From the cell containing the given text, extract its center point as (x, y) coordinate. 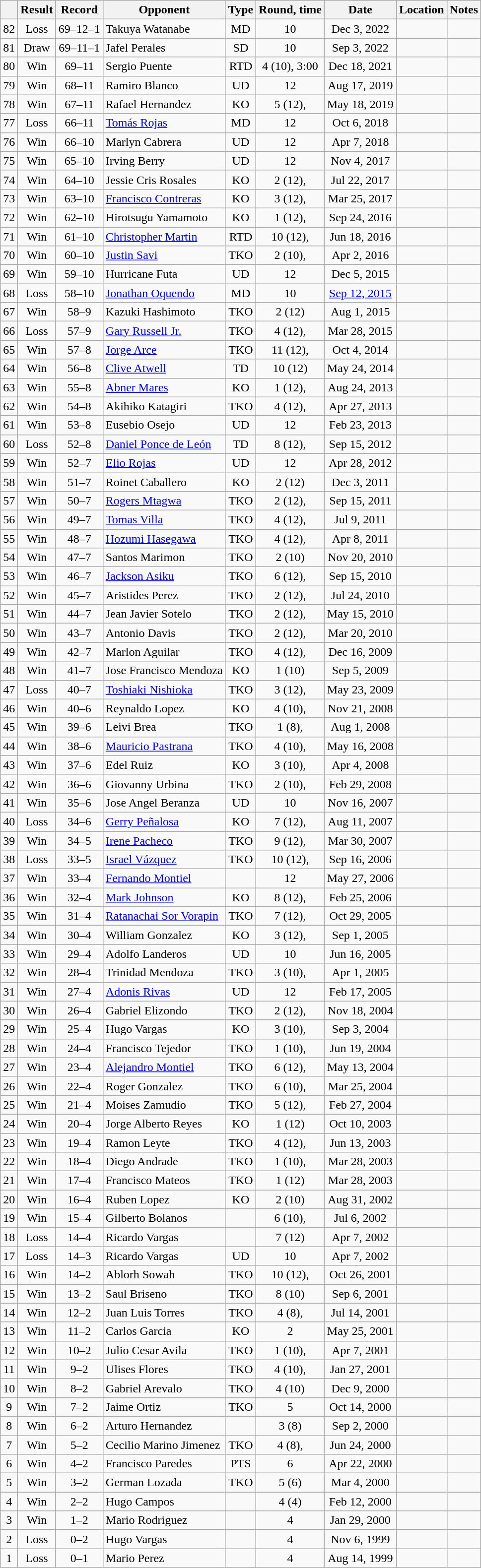
69 (9, 274)
68–11 (79, 85)
79 (9, 85)
Santos Marimon (164, 558)
54 (9, 558)
Apr 7, 2001 (360, 1350)
75 (9, 161)
81 (9, 48)
Mar 25, 2017 (360, 198)
11 (9, 1369)
Roger Gonzalez (164, 1086)
64 (9, 369)
Rafael Hernandez (164, 104)
62–10 (79, 217)
May 15, 2010 (360, 614)
Ruben Lopez (164, 1199)
Marlon Aguilar (164, 652)
Sep 6, 2001 (360, 1294)
28–4 (79, 973)
Israel Vázquez (164, 860)
80 (9, 66)
70 (9, 255)
53–8 (79, 425)
58 (9, 482)
Jul 14, 2001 (360, 1313)
78 (9, 104)
Nov 18, 2004 (360, 1010)
17 (9, 1256)
Eusebio Osejo (164, 425)
Jun 18, 2016 (360, 237)
55 (9, 538)
35 (9, 916)
Mar 4, 2000 (360, 1483)
Oct 4, 2014 (360, 350)
46–7 (79, 576)
Elio Rojas (164, 463)
77 (9, 123)
Apr 7, 2018 (360, 142)
4 (4) (290, 1502)
59 (9, 463)
50 (9, 633)
Tomas Villa (164, 519)
56 (9, 519)
82 (9, 29)
Jessie Cris Rosales (164, 180)
Feb 25, 2006 (360, 897)
42 (9, 784)
May 23, 2009 (360, 690)
1 (9, 1558)
Jun 24, 2000 (360, 1445)
49–7 (79, 519)
Carlos Garcia (164, 1331)
10 (12) (290, 369)
Dec 16, 2009 (360, 652)
30–4 (79, 935)
Feb 23, 2013 (360, 425)
0–2 (79, 1539)
Opponent (164, 10)
Aug 11, 2007 (360, 821)
52–8 (79, 444)
42–7 (79, 652)
Antonio Davis (164, 633)
29 (9, 1029)
Jafel Perales (164, 48)
Hugo Campos (164, 1502)
May 16, 2008 (360, 746)
Nov 6, 1999 (360, 1539)
46 (9, 708)
22–4 (79, 1086)
Type (240, 10)
13 (9, 1331)
Jun 13, 2003 (360, 1142)
Apr 8, 2011 (360, 538)
50–7 (79, 501)
Abner Mares (164, 387)
Sergio Puente (164, 66)
Sep 12, 2015 (360, 293)
Round, time (290, 10)
28 (9, 1048)
18 (9, 1237)
Tomás Rojas (164, 123)
Nov 4, 2017 (360, 161)
53 (9, 576)
0–1 (79, 1558)
Fernando Montiel (164, 878)
37–6 (79, 765)
Francisco Mateos (164, 1181)
43 (9, 765)
27–4 (79, 992)
Edel Ruiz (164, 765)
31–4 (79, 916)
Jose Francisco Mendoza (164, 671)
Daniel Ponce de León (164, 444)
61–10 (79, 237)
Ramiro Blanco (164, 85)
Alejandro Montiel (164, 1067)
Giovanny Urbina (164, 784)
Diego Andrade (164, 1162)
48 (9, 671)
32 (9, 973)
Sep 15, 2012 (360, 444)
Feb 12, 2000 (360, 1502)
Sep 3, 2022 (360, 48)
Aug 17, 2019 (360, 85)
58–9 (79, 312)
8 (10) (290, 1294)
Oct 29, 2005 (360, 916)
Sep 3, 2004 (360, 1029)
49 (9, 652)
Sep 24, 2016 (360, 217)
36 (9, 897)
Irene Pacheco (164, 841)
25–4 (79, 1029)
39 (9, 841)
Christopher Martin (164, 237)
Apr 22, 2000 (360, 1464)
Feb 27, 2004 (360, 1105)
PTS (240, 1464)
51 (9, 614)
Mario Rodriguez (164, 1520)
14–4 (79, 1237)
Jul 6, 2002 (360, 1218)
Sep 1, 2005 (360, 935)
65–10 (79, 161)
51–7 (79, 482)
Leivi Brea (164, 727)
Gabriel Arevalo (164, 1388)
Hozumi Hasegawa (164, 538)
67 (9, 312)
Julio Cesar Avila (164, 1350)
Jun 16, 2005 (360, 954)
48–7 (79, 538)
66–10 (79, 142)
3–2 (79, 1483)
Sep 15, 2011 (360, 501)
Nov 16, 2007 (360, 803)
20–4 (79, 1124)
Aug 24, 2013 (360, 387)
Nov 20, 2010 (360, 558)
57–8 (79, 350)
68 (9, 293)
30 (9, 1010)
Mario Perez (164, 1558)
May 24, 2014 (360, 369)
Gary Russell Jr. (164, 331)
Hirotsugu Yamamoto (164, 217)
Dec 9, 2000 (360, 1388)
1 (10) (290, 671)
Toshiaki Nishioka (164, 690)
24 (9, 1124)
9 (9, 1407)
Gerry Peñalosa (164, 821)
23–4 (79, 1067)
69–11–1 (79, 48)
Aug 31, 2002 (360, 1199)
16 (9, 1275)
Saul Briseno (164, 1294)
May 13, 2004 (360, 1067)
1–2 (79, 1520)
66 (9, 331)
May 18, 2019 (360, 104)
Mauricio Pastrana (164, 746)
Feb 17, 2005 (360, 992)
Aug 14, 1999 (360, 1558)
58–10 (79, 293)
47–7 (79, 558)
39–6 (79, 727)
62 (9, 406)
5–2 (79, 1445)
69–11 (79, 66)
Aug 1, 2008 (360, 727)
15–4 (79, 1218)
14–2 (79, 1275)
38 (9, 860)
Apr 28, 2012 (360, 463)
11–2 (79, 1331)
3 (8) (290, 1426)
8 (9, 1426)
14–3 (79, 1256)
59–10 (79, 274)
18–4 (79, 1162)
13–2 (79, 1294)
60 (9, 444)
55–8 (79, 387)
Gilberto Bolanos (164, 1218)
7 (12) (290, 1237)
47 (9, 690)
Adolfo Landeros (164, 954)
40–7 (79, 690)
Dec 18, 2021 (360, 66)
33–5 (79, 860)
12–2 (79, 1313)
29–4 (79, 954)
Oct 26, 2001 (360, 1275)
4–2 (79, 1464)
52 (9, 595)
8–2 (79, 1388)
63 (9, 387)
Jorge Arce (164, 350)
Record (79, 10)
Hurricane Futa (164, 274)
73 (9, 198)
69–12–1 (79, 29)
63–10 (79, 198)
Juan Luis Torres (164, 1313)
20 (9, 1199)
26 (9, 1086)
54–8 (79, 406)
9 (12), (290, 841)
19 (9, 1218)
Dec 5, 2015 (360, 274)
11 (12), (290, 350)
32–4 (79, 897)
Kazuki Hashimoto (164, 312)
27 (9, 1067)
Location (421, 10)
Ramon Leyte (164, 1142)
Nov 21, 2008 (360, 708)
56–8 (79, 369)
44 (9, 746)
Sep 15, 2010 (360, 576)
38–6 (79, 746)
4 (10), 3:00 (290, 66)
Francisco Tejedor (164, 1048)
Mar 20, 2010 (360, 633)
24–4 (79, 1048)
21–4 (79, 1105)
60–10 (79, 255)
Arturo Hernandez (164, 1426)
Apr 27, 2013 (360, 406)
Sep 2, 2000 (360, 1426)
4 (10) (290, 1388)
Clive Atwell (164, 369)
41 (9, 803)
34–6 (79, 821)
Jan 27, 2001 (360, 1369)
7 (9, 1445)
15 (9, 1294)
Takuya Watanabe (164, 29)
Jorge Alberto Reyes (164, 1124)
10–2 (79, 1350)
64–10 (79, 180)
66–11 (79, 123)
Aug 1, 2015 (360, 312)
Oct 6, 2018 (360, 123)
Sep 5, 2009 (360, 671)
Jose Angel Beranza (164, 803)
44–7 (79, 614)
Gabriel Elizondo (164, 1010)
Mar 25, 2004 (360, 1086)
74 (9, 180)
Cecilio Marino Jimenez (164, 1445)
Jul 22, 2017 (360, 180)
61 (9, 425)
16–4 (79, 1199)
Ulises Flores (164, 1369)
76 (9, 142)
1 (8), (290, 727)
Akihiko Katagiri (164, 406)
17–4 (79, 1181)
41–7 (79, 671)
Mar 30, 2007 (360, 841)
19–4 (79, 1142)
57 (9, 501)
May 27, 2006 (360, 878)
Marlyn Cabrera (164, 142)
Mar 28, 2015 (360, 331)
Jonathan Oquendo (164, 293)
Oct 14, 2000 (360, 1407)
Ratanachai Sor Vorapin (164, 916)
Moises Zamudio (164, 1105)
3 (9, 1520)
Result (37, 10)
Apr 1, 2005 (360, 973)
34–5 (79, 841)
Rogers Mtagwa (164, 501)
52–7 (79, 463)
Trinidad Mendoza (164, 973)
45–7 (79, 595)
57–9 (79, 331)
Jul 24, 2010 (360, 595)
14 (9, 1313)
25 (9, 1105)
Draw (37, 48)
Jackson Asiku (164, 576)
5 (6) (290, 1483)
26–4 (79, 1010)
40 (9, 821)
6–2 (79, 1426)
Irving Berry (164, 161)
36–6 (79, 784)
Jan 29, 2000 (360, 1520)
21 (9, 1181)
65 (9, 350)
Feb 29, 2008 (360, 784)
Oct 10, 2003 (360, 1124)
Jean Javier Sotelo (164, 614)
Mark Johnson (164, 897)
Justin Savi (164, 255)
Jul 9, 2011 (360, 519)
Jaime Ortiz (164, 1407)
Sep 16, 2006 (360, 860)
33 (9, 954)
Francisco Contreras (164, 198)
2–2 (79, 1502)
Apr 2, 2016 (360, 255)
67–11 (79, 104)
Date (360, 10)
35–6 (79, 803)
7–2 (79, 1407)
Roinet Caballero (164, 482)
34 (9, 935)
Francisco Paredes (164, 1464)
9–2 (79, 1369)
22 (9, 1162)
45 (9, 727)
Jun 19, 2004 (360, 1048)
31 (9, 992)
Aristides Perez (164, 595)
Adonis Rivas (164, 992)
SD (240, 48)
Ablorh Sowah (164, 1275)
71 (9, 237)
Dec 3, 2011 (360, 482)
German Lozada (164, 1483)
37 (9, 878)
Notes (464, 10)
May 25, 2001 (360, 1331)
Reynaldo Lopez (164, 708)
William Gonzalez (164, 935)
23 (9, 1142)
43–7 (79, 633)
Dec 3, 2022 (360, 29)
40–6 (79, 708)
33–4 (79, 878)
72 (9, 217)
Apr 4, 2008 (360, 765)
